Detect which cell encompasses the target text, then output its (x, y) center coordinate. 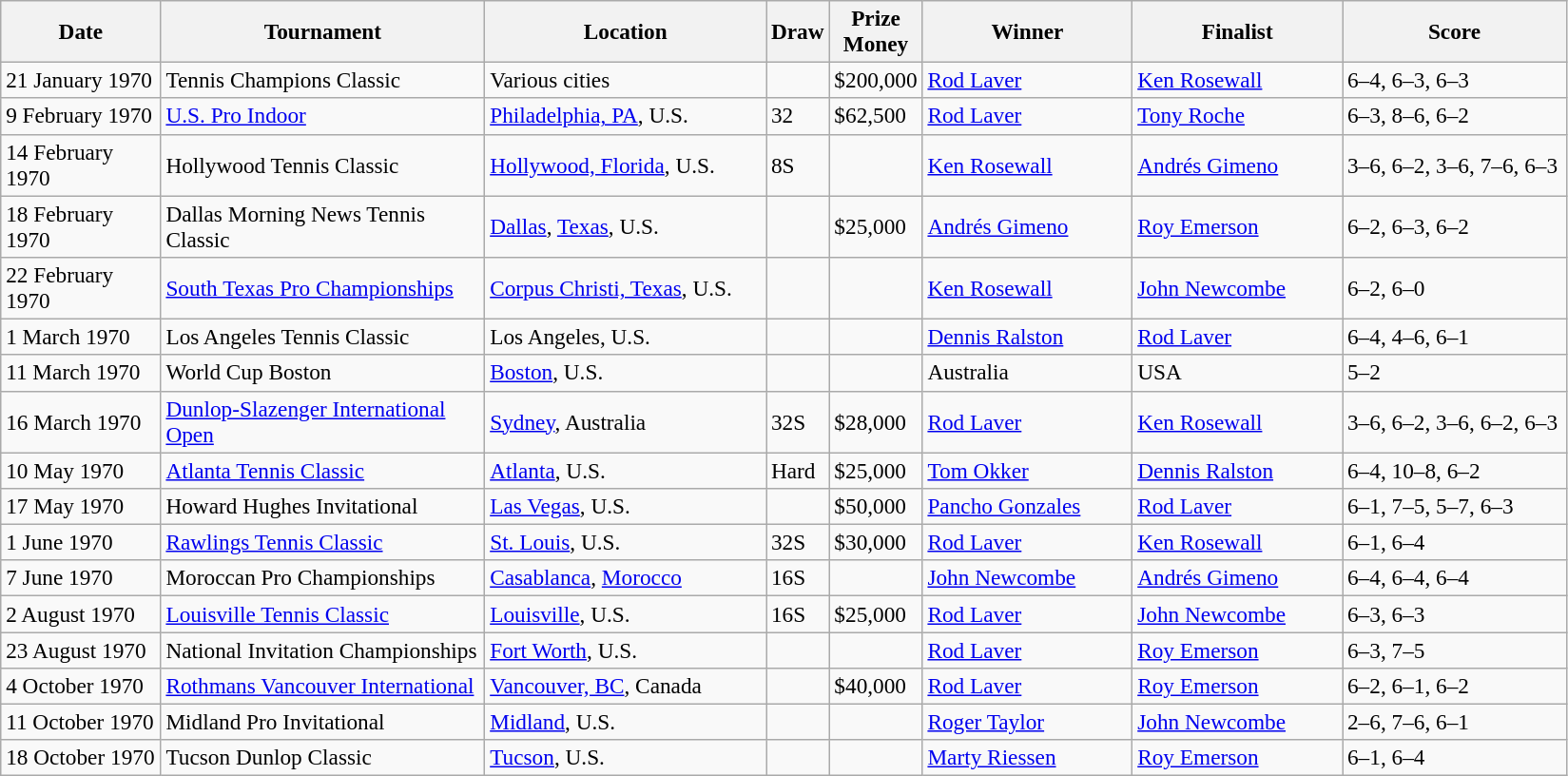
Rothmans Vancouver International (323, 686)
$40,000 (876, 686)
Tony Roche (1238, 116)
Score (1455, 30)
World Cup Boston (323, 373)
1 March 1970 (81, 337)
Tournament (323, 30)
14 February 1970 (81, 165)
6–3, 7–5 (1455, 650)
National Invitation Championships (323, 650)
$200,000 (876, 80)
22 February 1970 (81, 287)
Tom Okker (1027, 470)
$50,000 (876, 506)
1 June 1970 (81, 542)
Atlanta Tennis Classic (323, 470)
6–3, 8–6, 6–2 (1455, 116)
6–2, 6–1, 6–2 (1455, 686)
USA (1238, 373)
Winner (1027, 30)
Howard Hughes Invitational (323, 506)
6–3, 6–3 (1455, 613)
Midland, U.S. (626, 722)
7 June 1970 (81, 578)
6–4, 6–3, 6–3 (1455, 80)
Dallas, Texas, U.S. (626, 226)
Fort Worth, U.S. (626, 650)
Roger Taylor (1027, 722)
Louisville, U.S. (626, 613)
$28,000 (876, 422)
18 February 1970 (81, 226)
4 October 1970 (81, 686)
Dallas Morning News Tennis Classic (323, 226)
Louisville Tennis Classic (323, 613)
Boston, U.S. (626, 373)
Sydney, Australia (626, 422)
Australia (1027, 373)
Tennis Champions Classic (323, 80)
17 May 1970 (81, 506)
Vancouver, BC, Canada (626, 686)
21 January 1970 (81, 80)
Marty Riessen (1027, 758)
23 August 1970 (81, 650)
Rawlings Tennis Classic (323, 542)
Atlanta, U.S. (626, 470)
16 March 1970 (81, 422)
10 May 1970 (81, 470)
6–4, 6–4, 6–4 (1455, 578)
Philadelphia, PA, U.S. (626, 116)
$62,500 (876, 116)
Midland Pro Invitational (323, 722)
Casablanca, Morocco (626, 578)
2 August 1970 (81, 613)
Various cities (626, 80)
11 October 1970 (81, 722)
Pancho Gonzales (1027, 506)
11 March 1970 (81, 373)
Hollywood Tennis Classic (323, 165)
6–2, 6–3, 6–2 (1455, 226)
2–6, 7–6, 6–1 (1455, 722)
Hard (798, 470)
Corpus Christi, Texas, U.S. (626, 287)
$30,000 (876, 542)
Las Vegas, U.S. (626, 506)
6–4, 10–8, 6–2 (1455, 470)
18 October 1970 (81, 758)
Moroccan Pro Championships (323, 578)
Tucson Dunlop Classic (323, 758)
3–6, 6–2, 3–6, 7–6, 6–3 (1455, 165)
32 (798, 116)
Los Angeles Tennis Classic (323, 337)
8S (798, 165)
Hollywood, Florida, U.S. (626, 165)
Finalist (1238, 30)
3–6, 6–2, 3–6, 6–2, 6–3 (1455, 422)
6–4, 4–6, 6–1 (1455, 337)
9 February 1970 (81, 116)
Location (626, 30)
5–2 (1455, 373)
St. Louis, U.S. (626, 542)
Tucson, U.S. (626, 758)
Draw (798, 30)
Date (81, 30)
6–2, 6–0 (1455, 287)
Los Angeles, U.S. (626, 337)
U.S. Pro Indoor (323, 116)
South Texas Pro Championships (323, 287)
Prize Money (876, 30)
6–1, 7–5, 5–7, 6–3 (1455, 506)
Dunlop-Slazenger International Open (323, 422)
